Identify which cell holds the provided text, then report its [x, y] central coordinate. 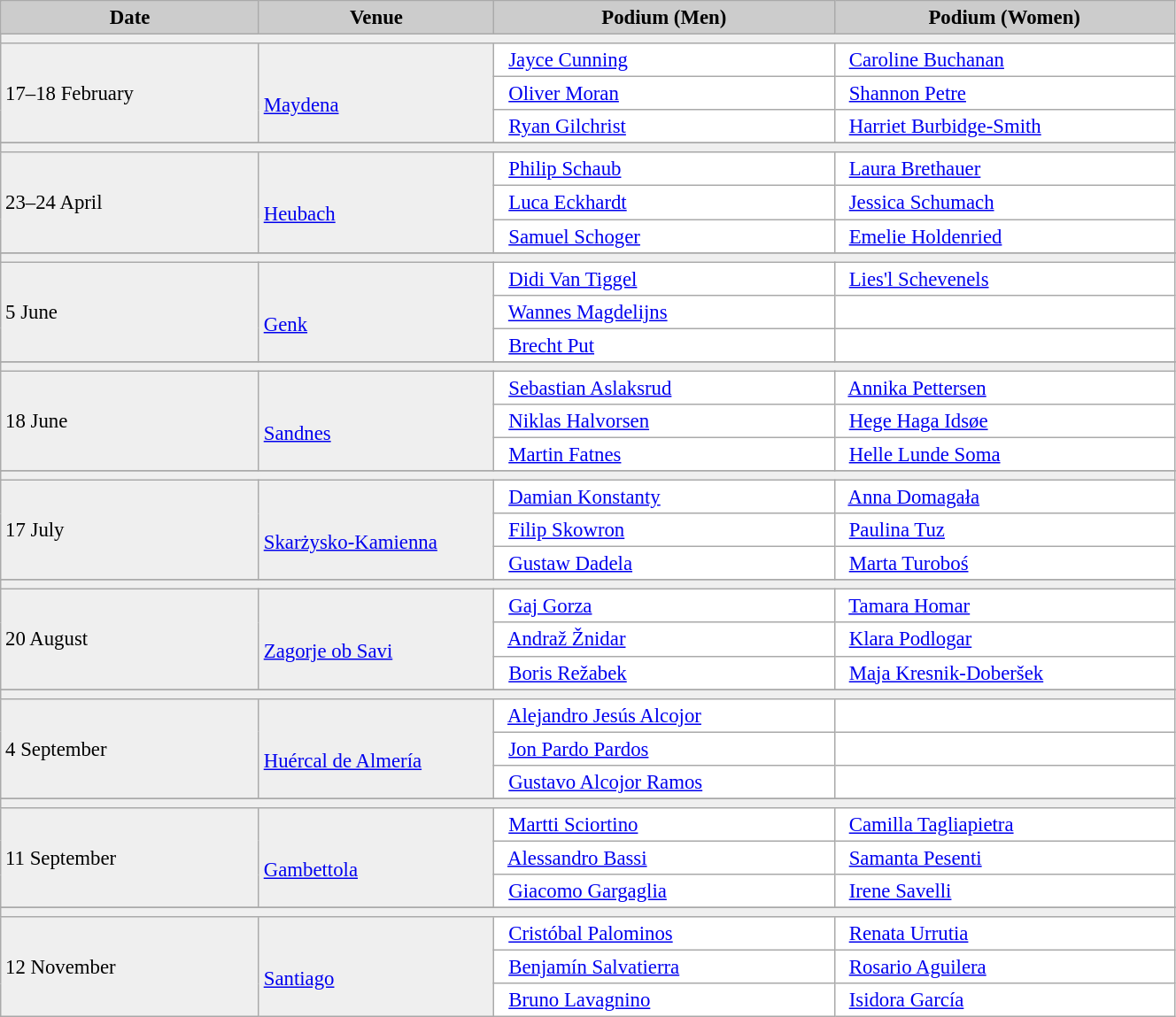
Alessandro Bassi [664, 858]
Jon Pardo Pardos [664, 749]
Podium (Men) [664, 18]
Hege Haga Idsøe [1004, 421]
Heubach [375, 202]
Jayce Cunning [664, 60]
Paulina Tuz [1004, 530]
20 August [130, 639]
Skarżysko-Kamienna [375, 531]
Boris Režabek [664, 673]
Irene Savelli [1004, 891]
17–18 February [130, 94]
Maydena [375, 94]
Venue [375, 18]
Ryan Gilchrist [664, 127]
Lies'l Schevenels [1004, 279]
Luca Eckhardt [664, 203]
Gustavo Alcojor Ramos [664, 782]
Benjamín Salvatierra [664, 967]
Jessica Schumach [1004, 203]
Tamara Homar [1004, 606]
Annika Pettersen [1004, 388]
Brecht Put [664, 345]
Podium (Women) [1004, 18]
Camilla Tagliapietra [1004, 825]
11 September [130, 859]
Genk [375, 312]
5 June [130, 312]
Cristóbal Palominos [664, 934]
Zagorje ob Savi [375, 639]
Alejandro Jesús Alcojor [664, 715]
Samuel Schoger [664, 236]
Gaj Gorza [664, 606]
Giacomo Gargaglia [664, 891]
Samanta Pesenti [1004, 858]
Martti Sciortino [664, 825]
Andraž Žnidar [664, 640]
Santiago [375, 967]
Renata Urrutia [1004, 934]
Marta Turoboś [1004, 564]
Filip Skowron [664, 530]
Niklas Halvorsen [664, 421]
Isidora García [1004, 1000]
Huércal de Almería [375, 749]
Bruno Lavagnino [664, 1000]
Oliver Moran [664, 94]
Philip Schaub [664, 169]
Caroline Buchanan [1004, 60]
Laura Brethauer [1004, 169]
12 November [130, 967]
Damian Konstanty [664, 497]
Wannes Magdelijns [664, 312]
Shannon Petre [1004, 94]
17 July [130, 531]
Martin Fatnes [664, 454]
Anna Domagała [1004, 497]
Gustaw Dadela [664, 564]
Harriet Burbidge-Smith [1004, 127]
Rosario Aguilera [1004, 967]
Emelie Holdenried [1004, 236]
Sebastian Aslaksrud [664, 388]
Gambettola [375, 859]
Maja Kresnik-Doberšek [1004, 673]
Date [130, 18]
Helle Lunde Soma [1004, 454]
Sandnes [375, 421]
18 June [130, 421]
Didi Van Tiggel [664, 279]
23–24 April [130, 202]
4 September [130, 749]
Klara Podlogar [1004, 640]
